Extract the (x, y) coordinate from the center of the cell holding the provided text.  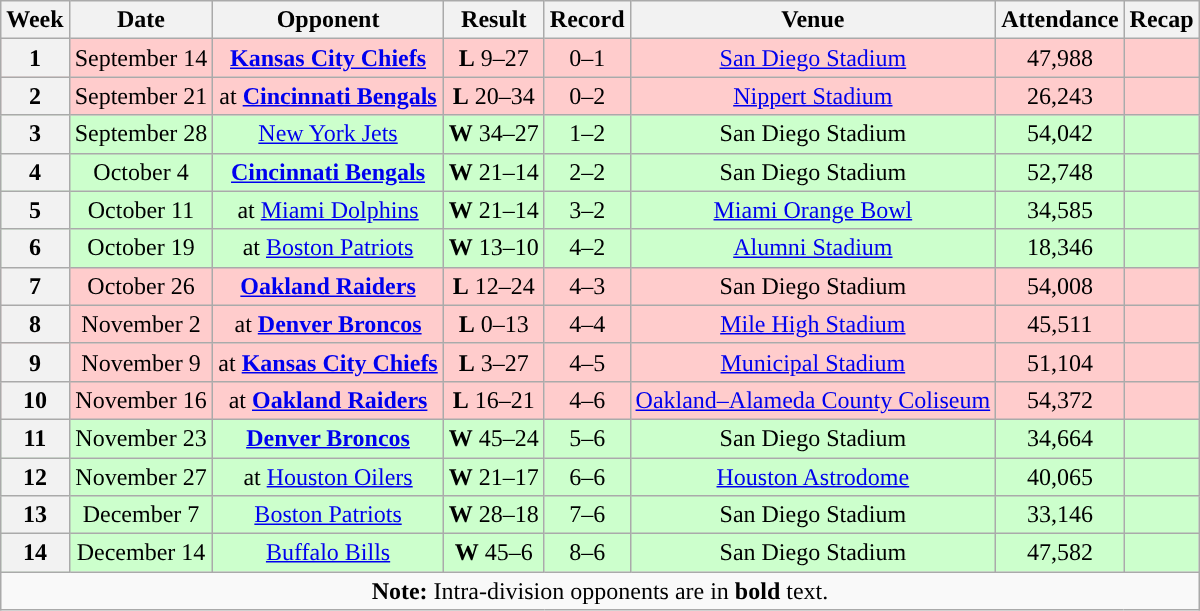
at Boston Patriots (328, 248)
5–6 (587, 438)
5 (35, 210)
W 28–18 (494, 515)
6 (35, 248)
9 (35, 362)
0–2 (587, 96)
September 21 (141, 96)
Venue (813, 20)
Note: Intra-division opponents are in bold text. (600, 591)
W 13–10 (494, 248)
Opponent (328, 20)
December 14 (141, 553)
Oakland–Alameda County Coliseum (813, 400)
4 (35, 172)
0–1 (587, 58)
Miami Orange Bowl (813, 210)
2–2 (587, 172)
Date (141, 20)
54,042 (1060, 134)
W 21–17 (494, 477)
3 (35, 134)
4–2 (587, 248)
Boston Patriots (328, 515)
December 7 (141, 515)
8–6 (587, 553)
47,988 (1060, 58)
54,008 (1060, 286)
3–2 (587, 210)
Denver Broncos (328, 438)
L 16–21 (494, 400)
Attendance (1060, 20)
1 (35, 58)
Municipal Stadium (813, 362)
Result (494, 20)
at Cincinnati Bengals (328, 96)
14 (35, 553)
4–3 (587, 286)
October 26 (141, 286)
at Oakland Raiders (328, 400)
at Miami Dolphins (328, 210)
Week (35, 20)
New York Jets (328, 134)
7 (35, 286)
Buffalo Bills (328, 553)
October 4 (141, 172)
at Denver Broncos (328, 324)
7–6 (587, 515)
4–6 (587, 400)
34,585 (1060, 210)
November 9 (141, 362)
Nippert Stadium (813, 96)
51,104 (1060, 362)
Kansas City Chiefs (328, 58)
45,511 (1060, 324)
Cincinnati Bengals (328, 172)
54,372 (1060, 400)
Record (587, 20)
6–6 (587, 477)
November 16 (141, 400)
November 27 (141, 477)
Mile High Stadium (813, 324)
September 28 (141, 134)
1–2 (587, 134)
Alumni Stadium (813, 248)
October 19 (141, 248)
13 (35, 515)
Recap (1162, 20)
L 12–24 (494, 286)
34,664 (1060, 438)
W 45–24 (494, 438)
2 (35, 96)
40,065 (1060, 477)
at Houston Oilers (328, 477)
L 9–27 (494, 58)
L 0–13 (494, 324)
4–5 (587, 362)
L 3–27 (494, 362)
47,582 (1060, 553)
Oakland Raiders (328, 286)
October 11 (141, 210)
52,748 (1060, 172)
4–4 (587, 324)
Houston Astrodome (813, 477)
September 14 (141, 58)
8 (35, 324)
33,146 (1060, 515)
11 (35, 438)
18,346 (1060, 248)
W 45–6 (494, 553)
November 23 (141, 438)
12 (35, 477)
26,243 (1060, 96)
at Kansas City Chiefs (328, 362)
November 2 (141, 324)
W 34–27 (494, 134)
10 (35, 400)
L 20–34 (494, 96)
